Return the (X, Y) coordinate for the center point of the cell that contains the specified text.  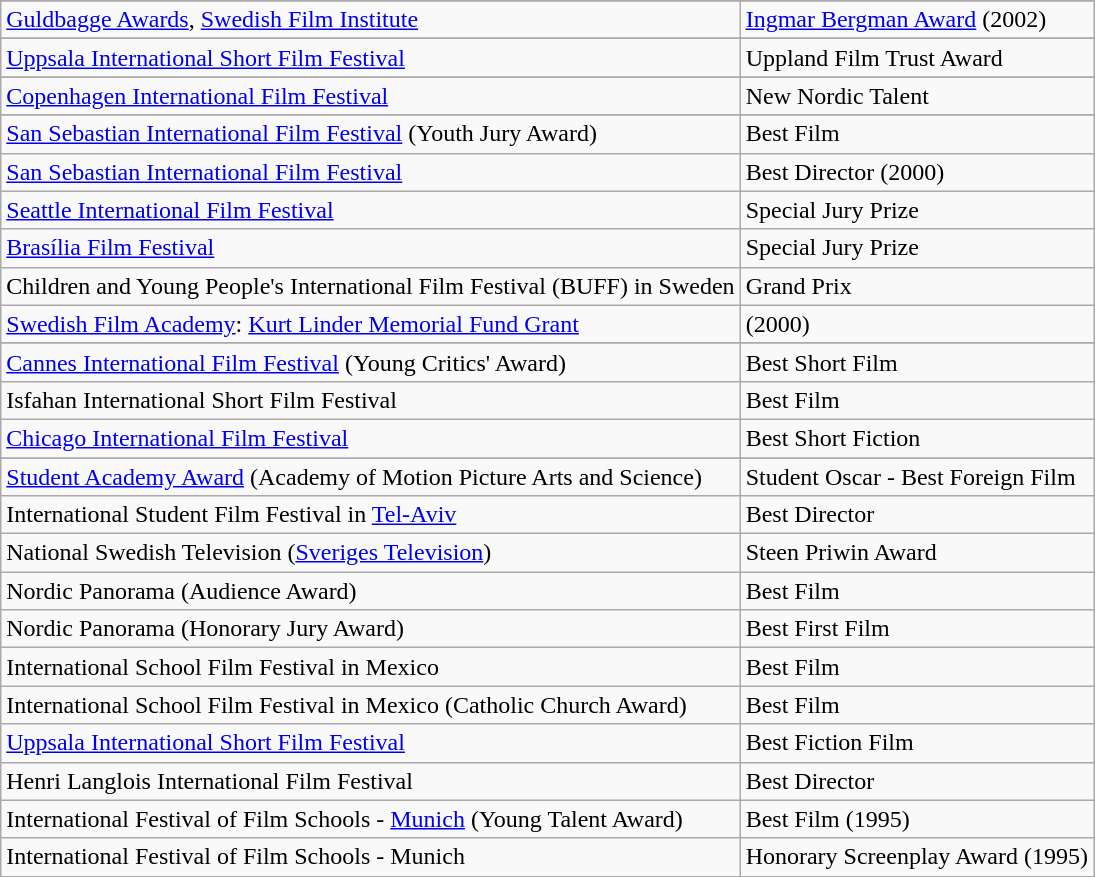
Ingmar Bergman Award (2002) (916, 20)
International Student Film Festival in Tel-Aviv (370, 515)
Steen Priwin Award (916, 553)
Grand Prix (916, 286)
Cannes International Film Festival (Young Critics' Award) (370, 362)
Isfahan International Short Film Festival (370, 400)
Best Director (2000) (916, 172)
Best Short Fiction (916, 438)
Swedish Film Academy: Kurt Linder Memorial Fund Grant (370, 324)
National Swedish Television (Sveriges Television) (370, 553)
Chicago International Film Festival (370, 438)
Uppland Film Trust Award (916, 58)
New Nordic Talent (916, 96)
Honorary Screenplay Award (1995) (916, 857)
Nordic Panorama (Honorary Jury Award) (370, 629)
Best Film (1995) (916, 819)
International School Film Festival in Mexico (370, 667)
Henri Langlois International Film Festival (370, 781)
Nordic Panorama (Audience Award) (370, 591)
Student Oscar - Best Foreign Film (916, 477)
Student Academy Award (Academy of Motion Picture Arts and Science) (370, 477)
International School Film Festival in Mexico (Catholic Church Award) (370, 705)
San Sebastian International Film Festival (370, 172)
Best Fiction Film (916, 743)
Best First Film (916, 629)
International Festival of Film Schools - Munich (Young Talent Award) (370, 819)
International Festival of Film Schools - Munich (370, 857)
Copenhagen International Film Festival (370, 96)
Best Short Film (916, 362)
Guldbagge Awards, Swedish Film Institute (370, 20)
Brasília Film Festival (370, 248)
San Sebastian International Film Festival (Youth Jury Award) (370, 134)
(2000) (916, 324)
Seattle International Film Festival (370, 210)
Children and Young People's International Film Festival (BUFF) in Sweden (370, 286)
